Output the (X, Y) coordinate of the center of the cell containing the given text.  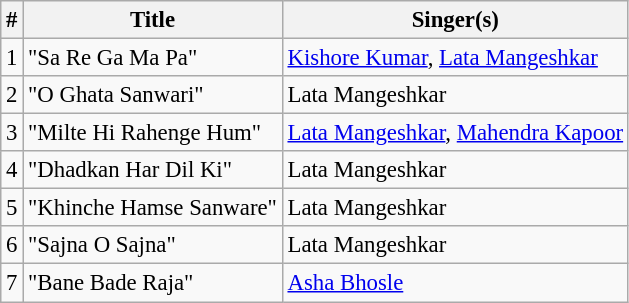
6 (12, 245)
Singer(s) (455, 20)
"Bane Bade Raja" (152, 283)
"Dhadkan Har Dil Ki" (152, 170)
# (12, 20)
7 (12, 283)
Title (152, 20)
Lata Mangeshkar, Mahendra Kapoor (455, 133)
"Sa Re Ga Ma Pa" (152, 58)
"O Ghata Sanwari" (152, 95)
4 (12, 170)
5 (12, 208)
"Sajna O Sajna" (152, 245)
2 (12, 95)
Asha Bhosle (455, 283)
1 (12, 58)
3 (12, 133)
"Milte Hi Rahenge Hum" (152, 133)
Kishore Kumar, Lata Mangeshkar (455, 58)
"Khinche Hamse Sanware" (152, 208)
